Detect which cell encompasses the target text, then output its [X, Y] center coordinate. 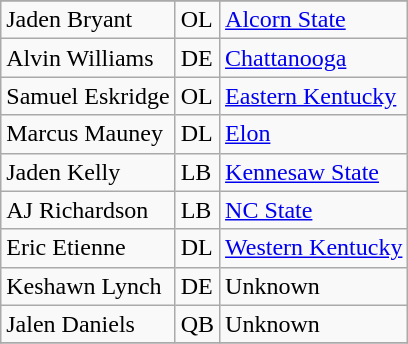
QB [197, 324]
AJ Richardson [88, 210]
Elon [314, 134]
Jalen Daniels [88, 324]
Eric Etienne [88, 248]
Alvin Williams [88, 58]
Keshawn Lynch [88, 286]
Jaden Kelly [88, 172]
Chattanooga [314, 58]
NC State [314, 210]
Kennesaw State [314, 172]
Samuel Eskridge [88, 96]
Jaden Bryant [88, 20]
Eastern Kentucky [314, 96]
Alcorn State [314, 20]
Western Kentucky [314, 248]
Marcus Mauney [88, 134]
